Find where the given text appears and provide that cell's center as (X, Y) coordinate. 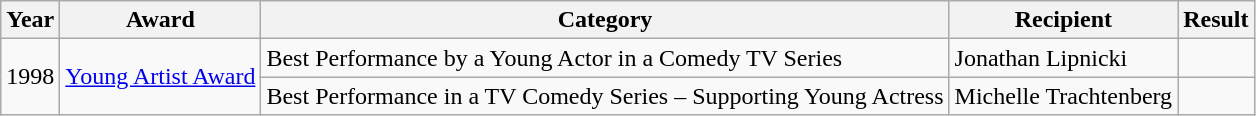
Michelle Trachtenberg (1064, 96)
Best Performance by a Young Actor in a Comedy TV Series (605, 58)
Result (1216, 20)
Year (30, 20)
Category (605, 20)
Jonathan Lipnicki (1064, 58)
Young Artist Award (160, 77)
Best Performance in a TV Comedy Series – Supporting Young Actress (605, 96)
Recipient (1064, 20)
1998 (30, 77)
Award (160, 20)
